Capture the cell that displays the provided text and extract its [x, y] central coordinate. 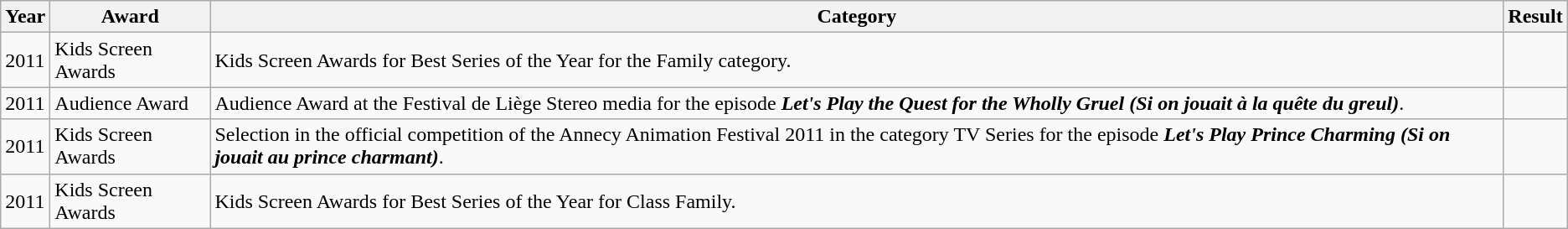
Year [25, 17]
Category [857, 17]
Audience Award [131, 103]
Kids Screen Awards for Best Series of the Year for the Family category. [857, 60]
Award [131, 17]
Audience Award at the Festival de Liège Stereo media for the episode Let's Play the Quest for the Wholly Gruel (Si on jouait à la quête du greul). [857, 103]
Kids Screen Awards for Best Series of the Year for Class Family. [857, 201]
Result [1535, 17]
